Find where the given text appears and provide that cell's center as [x, y] coordinate. 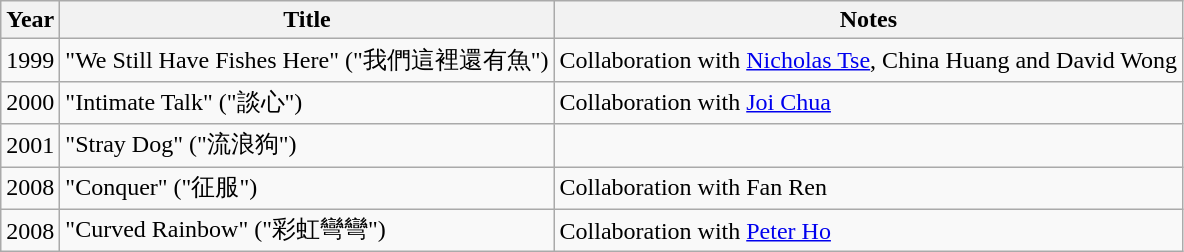
Notes [868, 20]
Title [307, 20]
Collaboration with Peter Ho [868, 230]
Collaboration with Nicholas Tse, China Huang and David Wong [868, 60]
1999 [30, 60]
Collaboration with Joi Chua [868, 102]
Year [30, 20]
"Intimate Talk" ("談心") [307, 102]
"Curved Rainbow" ("彩虹彎彎") [307, 230]
"Stray Dog" ("流浪狗") [307, 146]
2001 [30, 146]
"Conquer" ("征服") [307, 188]
2000 [30, 102]
"We Still Have Fishes Here" ("我們這裡還有魚") [307, 60]
Collaboration with Fan Ren [868, 188]
